Scan for the cell matching the given text and deliver its [X, Y] coordinate at center. 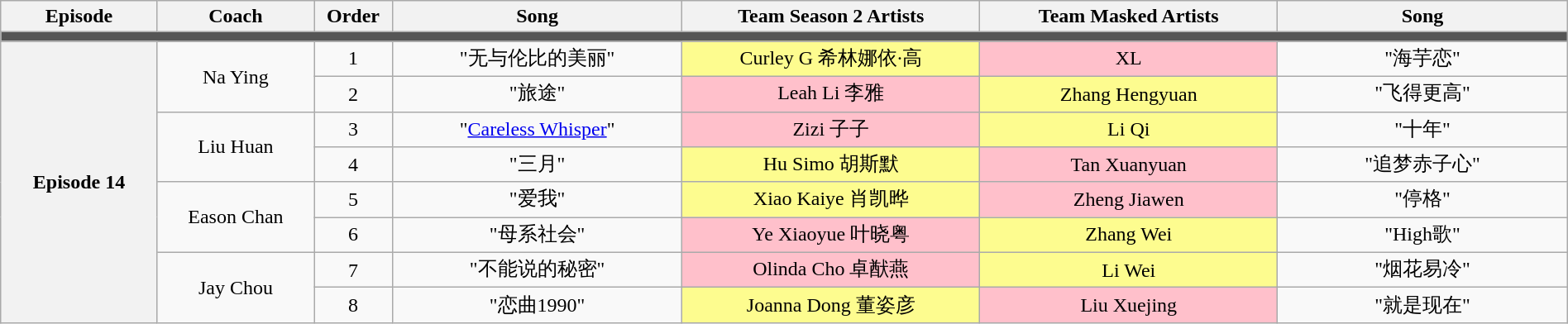
"旅途" [537, 94]
5 [354, 200]
Xiao Kaiye 肖凯晔 [831, 200]
3 [354, 129]
8 [354, 306]
Zhang Hengyuan [1129, 94]
Order [354, 17]
Olinda Cho 卓猷燕 [831, 269]
"海芋恋" [1422, 60]
"恋曲1990" [537, 306]
"就是现在" [1422, 306]
Zhang Wei [1129, 235]
"停格" [1422, 200]
Joanna Dong 董姿彦 [831, 306]
"追梦赤子心" [1422, 165]
Episode [79, 17]
Team Masked Artists [1129, 17]
Ye Xiaoyue 叶晓粤 [831, 235]
Curley G 希林娜依·高 [831, 60]
Na Ying [235, 76]
Li Qi [1129, 129]
"十年" [1422, 129]
Liu Xuejing [1129, 306]
XL [1129, 60]
1 [354, 60]
Liu Huan [235, 147]
"Careless Whisper" [537, 129]
Jay Chou [235, 288]
Leah Li 李雅 [831, 94]
"High歌" [1422, 235]
2 [354, 94]
"三月" [537, 165]
7 [354, 269]
Episode 14 [79, 182]
"母系社会" [537, 235]
"爱我" [537, 200]
"烟花易冷" [1422, 269]
6 [354, 235]
Zizi 子子 [831, 129]
"不能说的秘密" [537, 269]
Zheng Jiawen [1129, 200]
Coach [235, 17]
"无与伦比的美丽" [537, 60]
4 [354, 165]
Li Wei [1129, 269]
Hu Simo 胡斯默 [831, 165]
"飞得更高" [1422, 94]
Tan Xuanyuan [1129, 165]
Team Season 2 Artists [831, 17]
Eason Chan [235, 217]
